Extract the [X, Y] coordinate from the center of the cell holding the provided text.  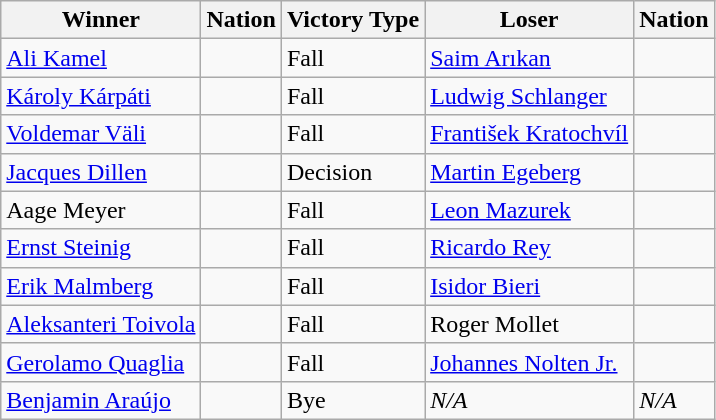
Saim Arıkan [530, 58]
František Kratochvíl [530, 134]
Benjamin Araújo [101, 400]
Bye [352, 400]
Erik Malmberg [101, 286]
Martin Egeberg [530, 172]
Jacques Dillen [101, 172]
Isidor Bieri [530, 286]
Decision [352, 172]
Károly Kárpáti [101, 96]
Aage Meyer [101, 210]
Ludwig Schlanger [530, 96]
Loser [530, 20]
Ali Kamel [101, 58]
Johannes Nolten Jr. [530, 362]
Roger Mollet [530, 324]
Gerolamo Quaglia [101, 362]
Winner [101, 20]
Aleksanteri Toivola [101, 324]
Ricardo Rey [530, 248]
Voldemar Väli [101, 134]
Leon Mazurek [530, 210]
Ernst Steinig [101, 248]
Victory Type [352, 20]
